From the cell containing the given text, extract its center point as (x, y) coordinate. 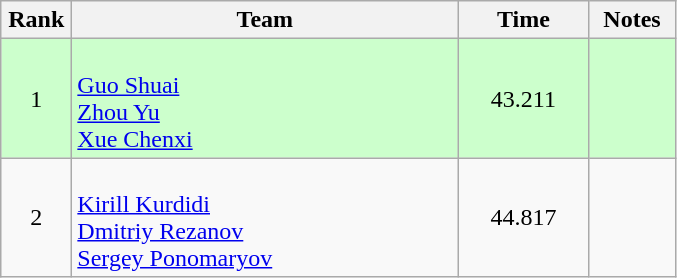
44.817 (524, 218)
1 (36, 98)
Rank (36, 20)
Time (524, 20)
43.211 (524, 98)
Kirill KurdidiDmitriy RezanovSergey Ponomaryov (265, 218)
2 (36, 218)
Guo ShuaiZhou YuXue Chenxi (265, 98)
Notes (632, 20)
Team (265, 20)
